For the text-containing cell, return its midpoint in [x, y] coordinate format. 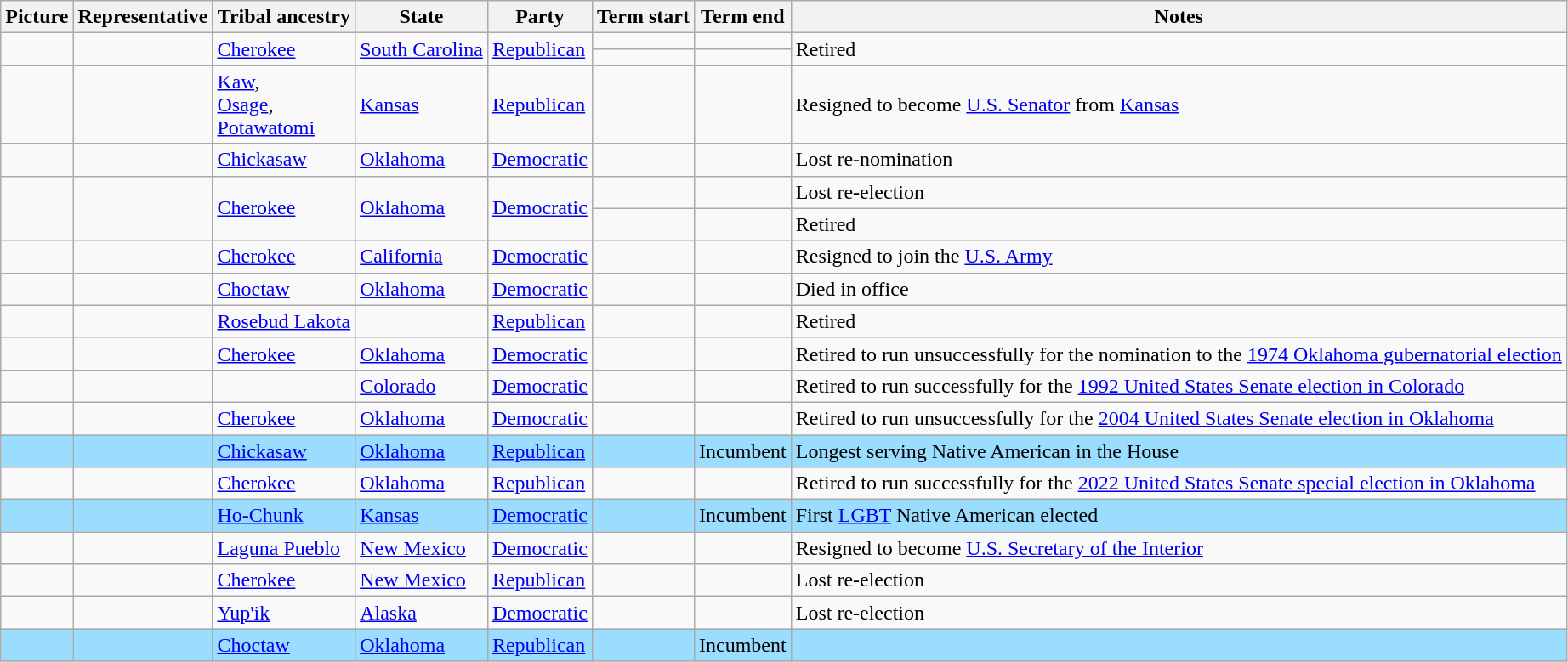
Rosebud Lakota [284, 321]
First LGBT Native American elected [1179, 516]
Yup'ik [284, 613]
Kaw,Osage,Potawatomi [284, 105]
Retired to run successfully for the 2022 United States Senate special election in Oklahoma [1179, 484]
Died in office [1179, 289]
Party [539, 17]
Resigned to become U.S. Secretary of the Interior [1179, 548]
Resigned to become U.S. Senator from Kansas [1179, 105]
Retired to run unsuccessfully for the nomination to the 1974 Oklahoma gubernatorial election [1179, 354]
State [422, 17]
Picture [37, 17]
Longest serving Native American in the House [1179, 451]
Term end [742, 17]
Lost re-nomination [1179, 160]
Ho-Chunk [284, 516]
Term start [643, 17]
South Carolina [422, 49]
California [422, 257]
Tribal ancestry [284, 17]
Retired to run successfully for the 1992 United States Senate election in Colorado [1179, 386]
Laguna Pueblo [284, 548]
Retired to run unsuccessfully for the 2004 United States Senate election in Oklahoma [1179, 418]
Resigned to join the U.S. Army [1179, 257]
Alaska [422, 613]
Representative [143, 17]
Notes [1179, 17]
Colorado [422, 386]
